Output the (x, y) coordinate of the center of the cell containing the given text.  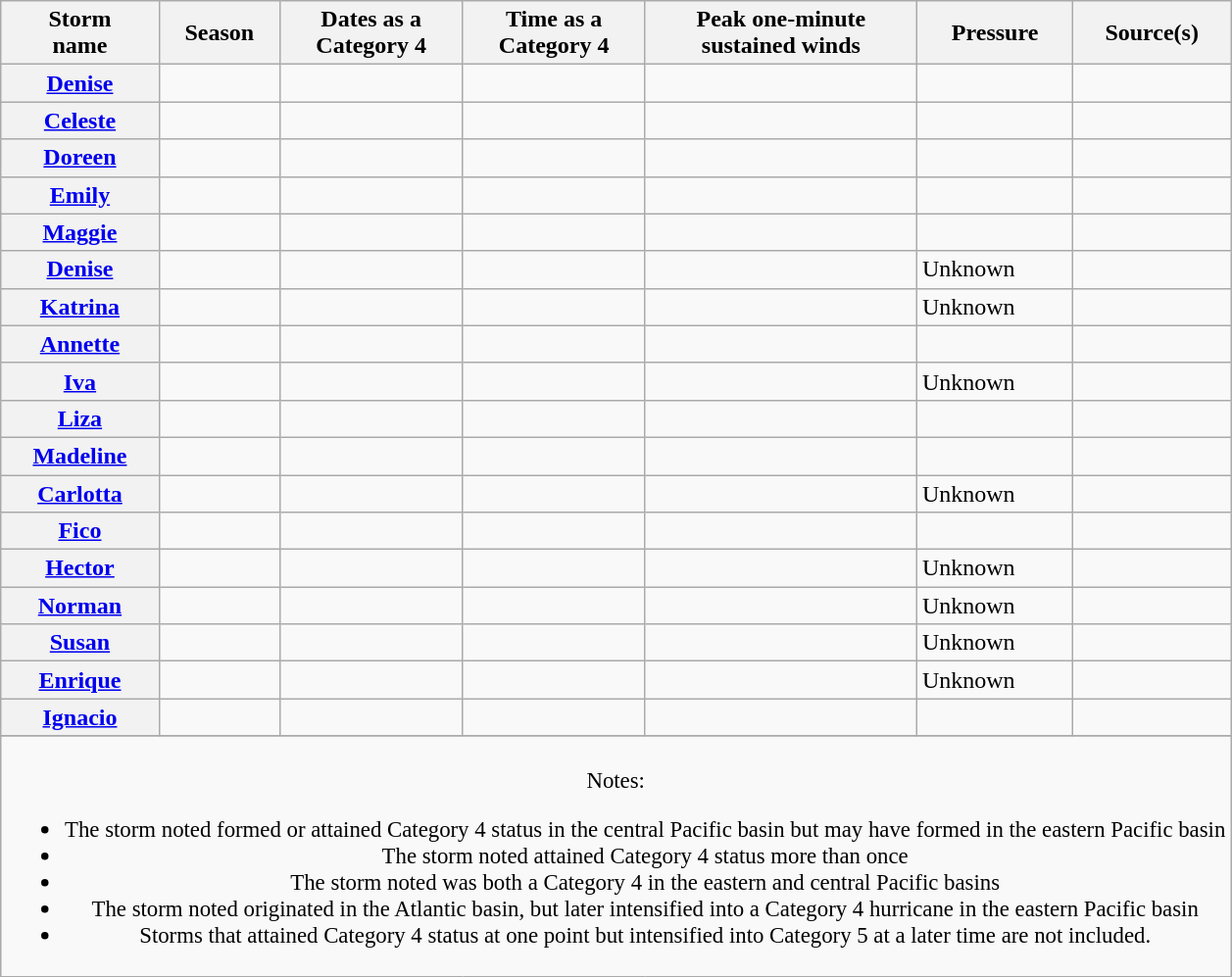
Fico (80, 531)
Liza (80, 418)
Katrina (80, 307)
Hector (80, 568)
Maggie (80, 232)
Enrique (80, 680)
Emily (80, 195)
Norman (80, 606)
Annette (80, 344)
Madeline (80, 456)
Carlotta (80, 493)
Celeste (80, 121)
Susan (80, 643)
Ignacio (80, 717)
Pressure (994, 33)
Season (220, 33)
Iva (80, 381)
Dates as aCategory 4 (370, 33)
Stormname (80, 33)
Doreen (80, 158)
Source(s) (1153, 33)
Time as aCategory 4 (554, 33)
Peak one-minutesustained winds (780, 33)
